Scan for the cell matching the given text and deliver its [x, y] coordinate at center. 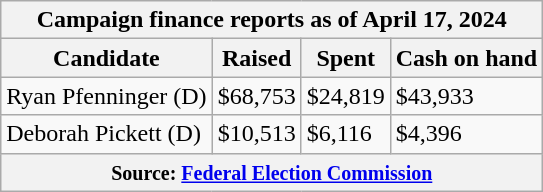
Spent [346, 58]
$43,933 [466, 96]
Candidate [106, 58]
$6,116 [346, 134]
$4,396 [466, 134]
Campaign finance reports as of April 17, 2024 [272, 20]
Cash on hand [466, 58]
Source: Federal Election Commission [272, 172]
$10,513 [256, 134]
$24,819 [346, 96]
Deborah Pickett (D) [106, 134]
Ryan Pfenninger (D) [106, 96]
$68,753 [256, 96]
Raised [256, 58]
